Determine the [X, Y] coordinate at the center of the cell enclosing the given text.  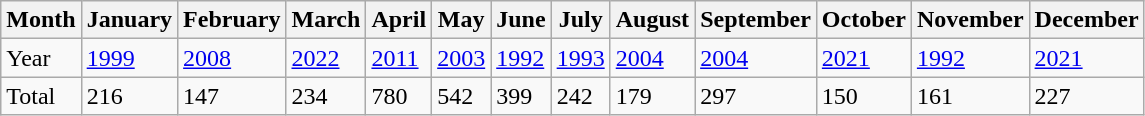
1993 [580, 58]
297 [756, 96]
March [326, 20]
Month [41, 20]
Total [41, 96]
147 [232, 96]
December [1086, 20]
227 [1086, 96]
January [129, 20]
August [652, 20]
November [970, 20]
242 [580, 96]
216 [129, 96]
542 [462, 96]
234 [326, 96]
780 [399, 96]
September [756, 20]
October [864, 20]
June [521, 20]
2003 [462, 58]
2008 [232, 58]
July [580, 20]
179 [652, 96]
February [232, 20]
399 [521, 96]
Year [41, 58]
April [399, 20]
1999 [129, 58]
2022 [326, 58]
2011 [399, 58]
150 [864, 96]
May [462, 20]
161 [970, 96]
